Provide the (x, y) coordinate of the cell's center where the given text is located.  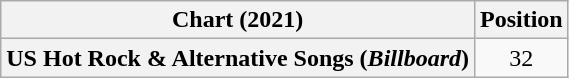
Chart (2021) (238, 20)
US Hot Rock & Alternative Songs (Billboard) (238, 58)
Position (521, 20)
32 (521, 58)
